Search for the cell housing the specified text and yield its [x, y] center coordinate. 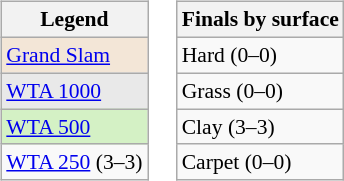
Carpet (0–0) [260, 162]
Hard (0–0) [260, 55]
Clay (3–3) [260, 127]
Finals by surface [260, 20]
WTA 250 (3–3) [74, 162]
WTA 1000 [74, 91]
Grass (0–0) [260, 91]
Grand Slam [74, 55]
Legend [74, 20]
WTA 500 [74, 127]
